Capture the cell that displays the provided text and extract its [x, y] central coordinate. 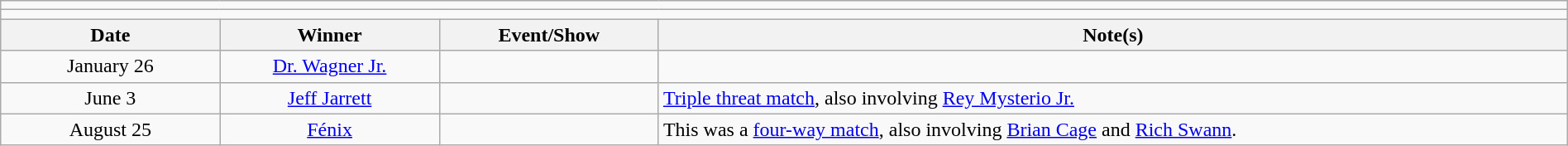
January 26 [111, 66]
Jeff Jarrett [329, 98]
Event/Show [549, 35]
August 25 [111, 129]
June 3 [111, 98]
Triple threat match, also involving Rey Mysterio Jr. [1113, 98]
Winner [329, 35]
Date [111, 35]
Note(s) [1113, 35]
This was a four-way match, also involving Brian Cage and Rich Swann. [1113, 129]
Fénix [329, 129]
Dr. Wagner Jr. [329, 66]
